Detect which cell encompasses the target text, then output its [X, Y] center coordinate. 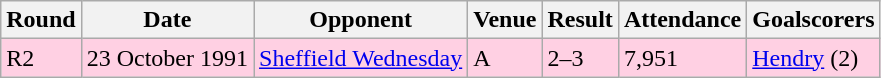
A [505, 58]
Result [580, 20]
Hendry (2) [814, 58]
Attendance [682, 20]
Venue [505, 20]
Date [167, 20]
23 October 1991 [167, 58]
R2 [41, 58]
7,951 [682, 58]
2–3 [580, 58]
Sheffield Wednesday [361, 58]
Opponent [361, 20]
Goalscorers [814, 20]
Round [41, 20]
